Extract the [X, Y] coordinate from the center of the cell holding the provided text.  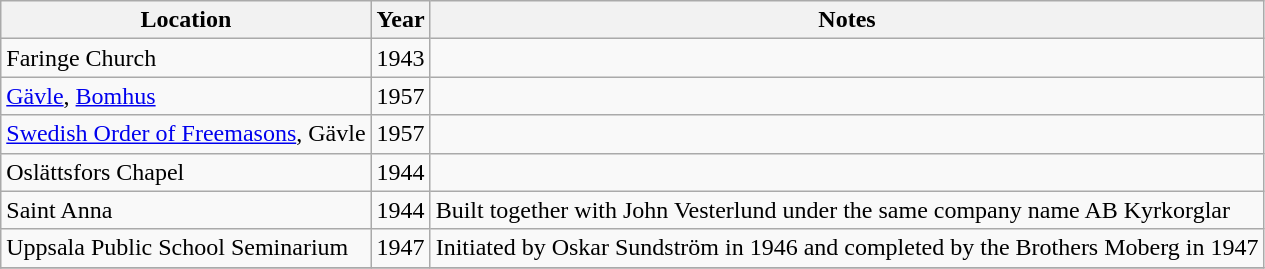
Gävle, Bomhus [186, 96]
Built together with John Vesterlund under the same company name AB Kyrkorglar [847, 210]
Location [186, 20]
Saint Anna [186, 210]
Year [400, 20]
Initiated by Oskar Sundström in 1946 and completed by the Brothers Moberg in 1947 [847, 248]
Swedish Order of Freemasons, Gävle [186, 134]
Oslättsfors Chapel [186, 172]
1943 [400, 58]
Uppsala Public School Seminarium [186, 248]
Notes [847, 20]
1947 [400, 248]
Faringe Church [186, 58]
